Output the (X, Y) coordinate of the center of the cell containing the given text.  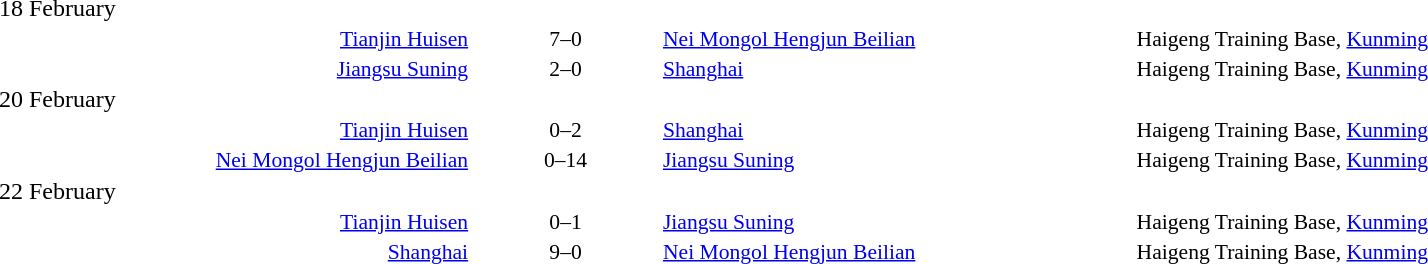
0–2 (566, 130)
Nei Mongol Hengjun Beilian (897, 38)
7–0 (566, 38)
0–1 (566, 222)
0–14 (566, 160)
2–0 (566, 68)
